Determine the [X, Y] coordinate at the center of the cell enclosing the given text.  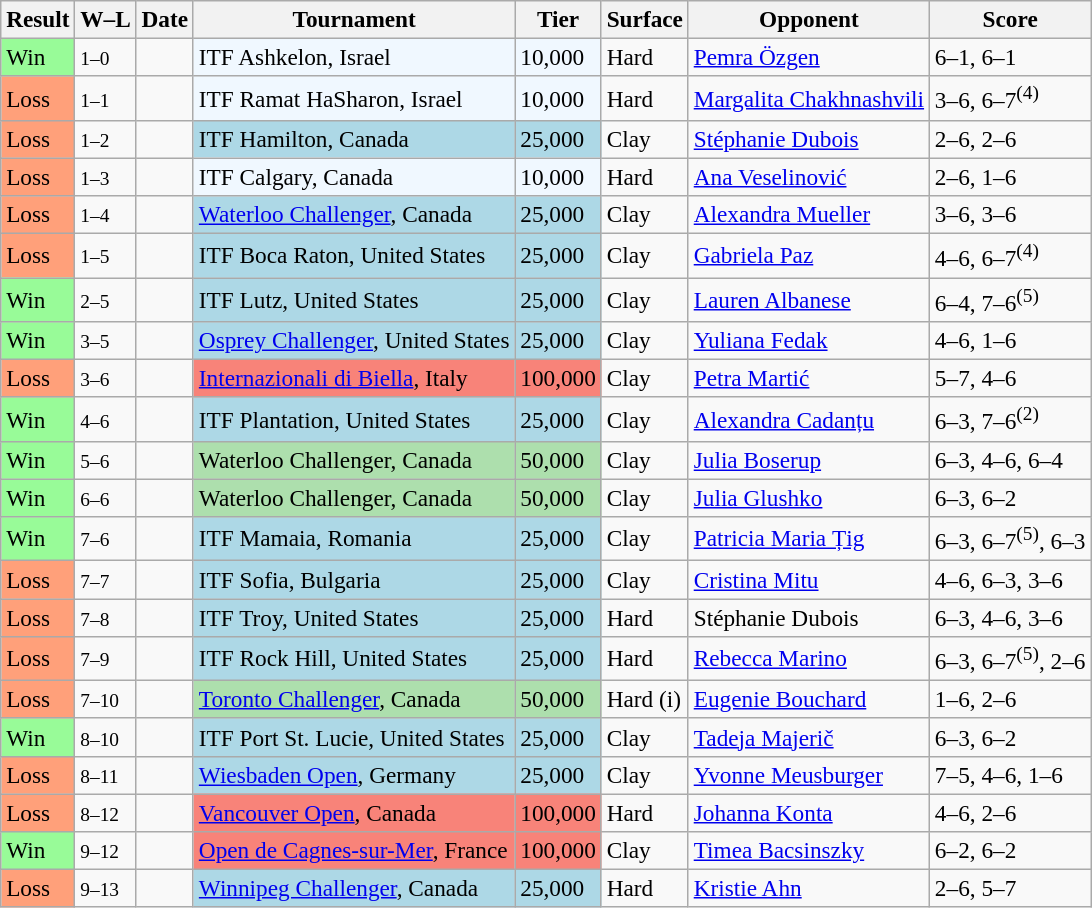
Julia Glushko [808, 498]
1–0 [106, 57]
Yuliana Fedak [808, 340]
3–6, 3–6 [1010, 214]
ITF Boca Raton, United States [354, 255]
Date [164, 19]
Timea Bacsinszky [808, 850]
4–6, 6–3, 3–6 [1010, 579]
7–6 [106, 538]
Alexandra Cadanțu [808, 419]
6–3, 4–6, 3–6 [1010, 617]
8–12 [106, 812]
7–9 [106, 658]
ITF Ashkelon, Israel [354, 57]
7–7 [106, 579]
Open de Cagnes-sur-Mer, France [354, 850]
4–6, 2–6 [1010, 812]
Wiesbaden Open, Germany [354, 775]
9–13 [106, 888]
4–6, 1–6 [1010, 340]
3–6 [106, 378]
1–1 [106, 98]
Eugenie Bouchard [808, 699]
5–7, 4–6 [1010, 378]
ITF Hamilton, Canada [354, 139]
Johanna Konta [808, 812]
6–3, 4–6, 6–4 [1010, 460]
2–6, 2–6 [1010, 139]
Yvonne Meusburger [808, 775]
6–3, 6–7(5), 2–6 [1010, 658]
Rebecca Marino [808, 658]
Margalita Chakhnashvili [808, 98]
1–5 [106, 255]
Surface [644, 19]
Gabriela Paz [808, 255]
Tadeja Majerič [808, 737]
4–6, 6–7(4) [1010, 255]
Score [1010, 19]
4–6 [106, 419]
Pemra Özgen [808, 57]
Julia Boserup [808, 460]
W–L [106, 19]
Alexandra Mueller [808, 214]
6–4, 7–6(5) [1010, 299]
ITF Port St. Lucie, United States [354, 737]
ITF Plantation, United States [354, 419]
6–3, 6–7(5), 6–3 [1010, 538]
1–6, 2–6 [1010, 699]
6–1, 6–1 [1010, 57]
ITF Sofia, Bulgaria [354, 579]
Hard (i) [644, 699]
Result [38, 19]
Cristina Mitu [808, 579]
7–10 [106, 699]
Winnipeg Challenger, Canada [354, 888]
Opponent [808, 19]
2–6, 5–7 [1010, 888]
9–12 [106, 850]
Osprey Challenger, United States [354, 340]
5–6 [106, 460]
Lauren Albanese [808, 299]
2–6, 1–6 [1010, 177]
1–2 [106, 139]
Ana Veselinović [808, 177]
ITF Ramat HaSharon, Israel [354, 98]
1–3 [106, 177]
6–3, 7–6(2) [1010, 419]
Vancouver Open, Canada [354, 812]
7–5, 4–6, 1–6 [1010, 775]
6–6 [106, 498]
ITF Mamaia, Romania [354, 538]
7–8 [106, 617]
Internazionali di Biella, Italy [354, 378]
Tier [558, 19]
1–4 [106, 214]
3–6, 6–7(4) [1010, 98]
8–11 [106, 775]
ITF Troy, United States [354, 617]
8–10 [106, 737]
Toronto Challenger, Canada [354, 699]
3–5 [106, 340]
6–2, 6–2 [1010, 850]
Kristie Ahn [808, 888]
Petra Martić [808, 378]
Patricia Maria Țig [808, 538]
Tournament [354, 19]
ITF Lutz, United States [354, 299]
ITF Calgary, Canada [354, 177]
2–5 [106, 299]
ITF Rock Hill, United States [354, 658]
